Extract the (X, Y) coordinate from the center of the cell holding the provided text.  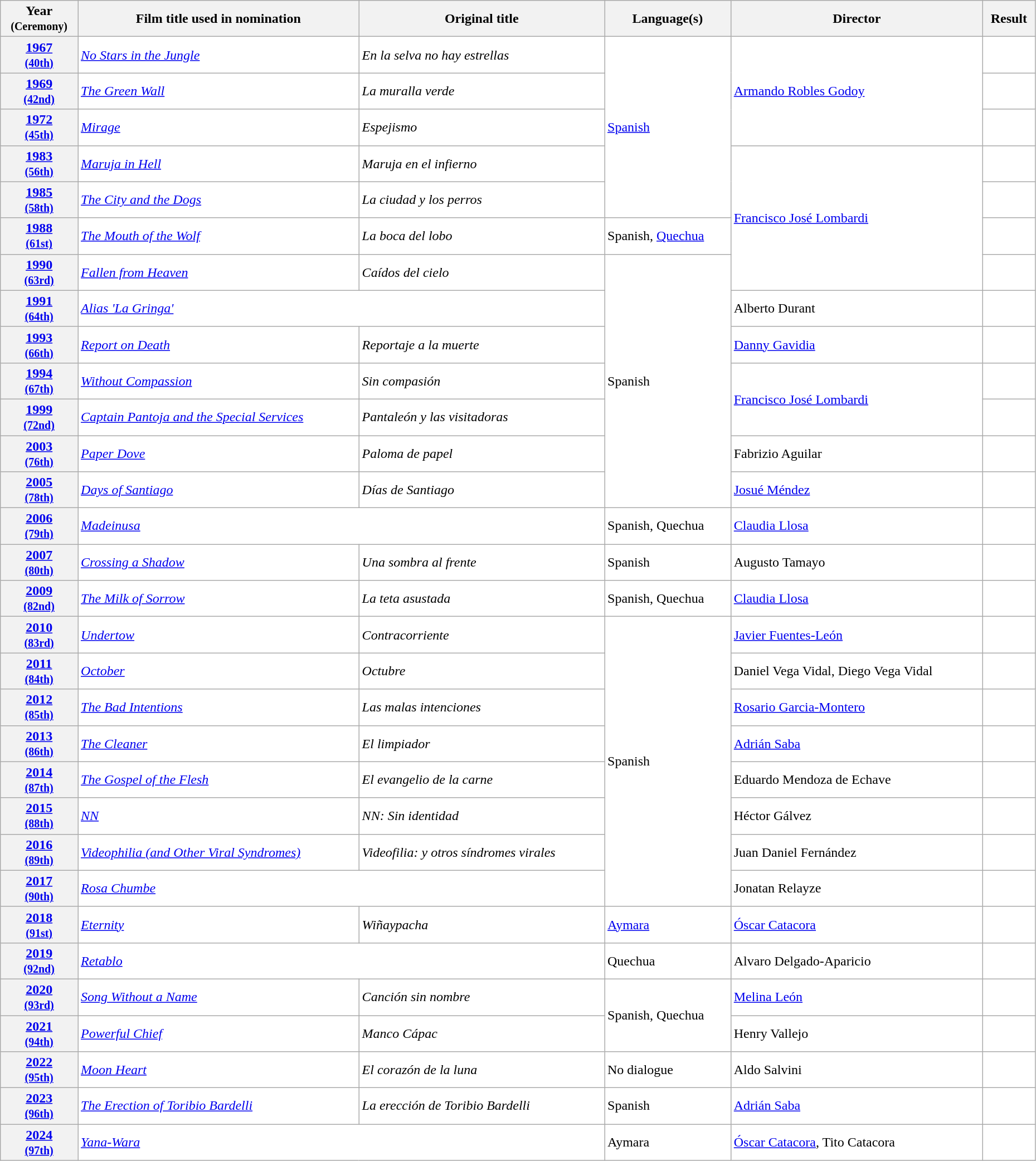
1991(64th) (39, 309)
Josué Méndez (857, 490)
NN: Sin identidad (481, 816)
2019(92nd) (39, 960)
Videophilia (and Other Viral Syndromes) (218, 852)
El evangelio de la carne (481, 780)
The Milk of Sorrow (218, 598)
Crossing a Shadow (218, 563)
Rosa Chumbe (341, 888)
The Gospel of the Flesh (218, 780)
Maruja in Hell (218, 164)
2009(82nd) (39, 598)
Las malas intenciones (481, 708)
The Mouth of the Wolf (218, 236)
1972(45th) (39, 127)
Director (857, 19)
Óscar Catacora, Tito Catacora (857, 1142)
Fabrizio Aguilar (857, 453)
Year(Ceremony) (39, 19)
Alias 'La Gringa' (341, 309)
Song Without a Name (218, 997)
Film title used in nomination (218, 19)
Undertow (218, 635)
1988(61st) (39, 236)
Alvaro Delgado-Aparicio (857, 960)
Sin compasión (481, 381)
Quechua (668, 960)
Javier Fuentes-León (857, 635)
1994(67th) (39, 381)
Report on Death (218, 344)
Melina León (857, 997)
Retablo (341, 960)
2021(94th) (39, 1033)
2018(91st) (39, 925)
2023(96th) (39, 1106)
La boca del lobo (481, 236)
2010(83rd) (39, 635)
Contracorriente (481, 635)
Danny Gavidia (857, 344)
La teta asustada (481, 598)
2016(89th) (39, 852)
2007(80th) (39, 563)
En la selva no hay estrellas (481, 55)
Aldo Salvini (857, 1070)
Videofilia: y otros síndromes virales (481, 852)
Daniel Vega Vidal, Diego Vega Vidal (857, 671)
Espejismo (481, 127)
Mirage (218, 127)
Augusto Tamayo (857, 563)
The Erection of Toribio Bardelli (218, 1106)
2005(78th) (39, 490)
2003(76th) (39, 453)
Captain Pantoja and the Special Services (218, 417)
El limpiador (481, 743)
La ciudad y los perros (481, 199)
Paper Dove (218, 453)
1999(72nd) (39, 417)
Fallen from Heaven (218, 272)
Madeinusa (341, 526)
Without Compassion (218, 381)
Pantaleón y las visitadoras (481, 417)
October (218, 671)
Rosario Garcia-Montero (857, 708)
2024(97th) (39, 1142)
Days of Santiago (218, 490)
Eduardo Mendoza de Echave (857, 780)
The Bad Intentions (218, 708)
Una sombra al frente (481, 563)
Óscar Catacora (857, 925)
2015(88th) (39, 816)
Yana-Wara (341, 1142)
2011(84th) (39, 671)
No dialogue (668, 1070)
Moon Heart (218, 1070)
Jonatan Relayze (857, 888)
2012(85th) (39, 708)
No Stars in the Jungle (218, 55)
Canción sin nombre (481, 997)
2020(93rd) (39, 997)
2022(95th) (39, 1070)
La muralla verde (481, 91)
Wiñaypacha (481, 925)
Manco Cápac (481, 1033)
The Green Wall (218, 91)
Powerful Chief (218, 1033)
1983(56th) (39, 164)
Octubre (481, 671)
El corazón de la luna (481, 1070)
2014(87th) (39, 780)
Eternity (218, 925)
Henry Vallejo (857, 1033)
1969(42nd) (39, 91)
1985(58th) (39, 199)
Armando Robles Godoy (857, 91)
Result (1009, 19)
Reportaje a la muerte (481, 344)
2017(90th) (39, 888)
Language(s) (668, 19)
Héctor Gálvez (857, 816)
Original title (481, 19)
Caídos del cielo (481, 272)
Maruja en el infierno (481, 164)
The City and the Dogs (218, 199)
Alberto Durant (857, 309)
1993(66th) (39, 344)
La erección de Toribio Bardelli (481, 1106)
Paloma de papel (481, 453)
2013(86th) (39, 743)
Días de Santiago (481, 490)
1990(63rd) (39, 272)
2006(79th) (39, 526)
1967(40th) (39, 55)
NN (218, 816)
The Cleaner (218, 743)
Juan Daniel Fernández (857, 852)
